From the cell containing the given text, extract its center point as [x, y] coordinate. 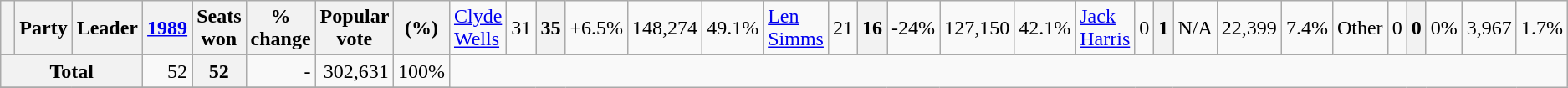
100% [421, 71]
Popular vote [355, 28]
1 [1164, 28]
1.7% [1542, 28]
Total [72, 71]
42.1% [1045, 28]
Seats won [219, 28]
16 [873, 28]
Len Simms [796, 28]
% change [281, 28]
7.4% [1306, 28]
1989 [167, 28]
148,274 [666, 28]
Party [43, 28]
35 [550, 28]
31 [522, 28]
22,399 [1249, 28]
0% [1443, 28]
127,150 [977, 28]
Leader [107, 28]
(%) [421, 28]
302,631 [355, 71]
49.1% [733, 28]
Other [1360, 28]
- [281, 71]
+6.5% [597, 28]
21 [843, 28]
Jack Harris [1106, 28]
3,967 [1489, 28]
N/A [1195, 28]
Clyde Wells [478, 28]
-24% [913, 28]
